Scan for the cell matching the given text and deliver its (X, Y) coordinate at center. 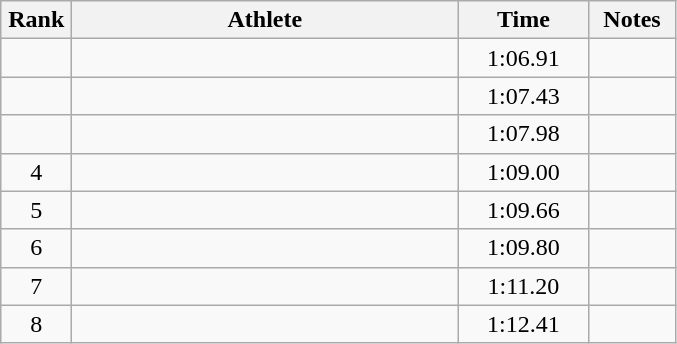
Athlete (265, 20)
Rank (36, 20)
1:09.00 (524, 172)
1:06.91 (524, 58)
Time (524, 20)
6 (36, 248)
1:09.80 (524, 248)
5 (36, 210)
Notes (632, 20)
8 (36, 324)
1:07.98 (524, 134)
7 (36, 286)
1:12.41 (524, 324)
1:07.43 (524, 96)
1:09.66 (524, 210)
4 (36, 172)
1:11.20 (524, 286)
